Return the (x, y) coordinate for the center point of the cell that contains the specified text.  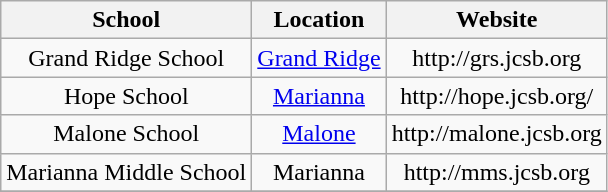
Marianna Middle School (126, 172)
Malone School (126, 134)
Malone (319, 134)
School (126, 20)
http://hope.jcsb.org/ (496, 96)
Hope School (126, 96)
Grand Ridge (319, 58)
Website (496, 20)
http://grs.jcsb.org (496, 58)
Location (319, 20)
http://mms.jcsb.org (496, 172)
http://malone.jcsb.org (496, 134)
Grand Ridge School (126, 58)
